Determine the (X, Y) coordinate at the center of the cell enclosing the given text.  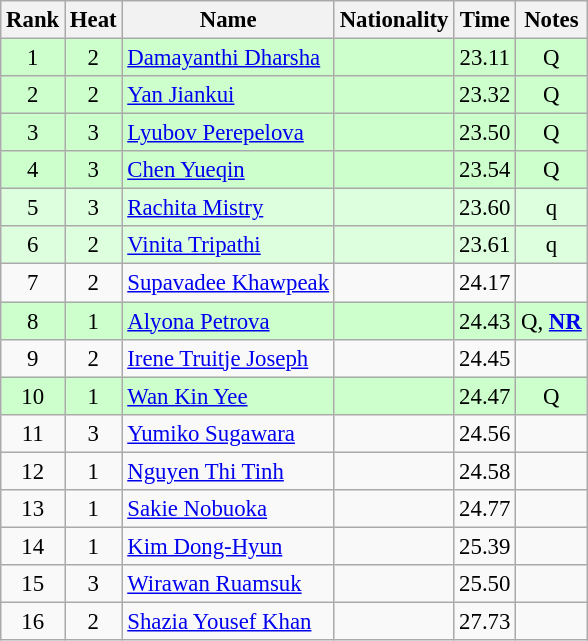
24.58 (485, 471)
24.17 (485, 283)
4 (33, 170)
13 (33, 509)
Rachita Mistry (228, 208)
Alyona Petrova (228, 321)
23.32 (485, 95)
24.56 (485, 433)
Time (485, 20)
Name (228, 20)
23.11 (485, 58)
11 (33, 433)
14 (33, 546)
Wirawan Ruamsuk (228, 584)
12 (33, 471)
10 (33, 396)
15 (33, 584)
23.60 (485, 208)
7 (33, 283)
24.47 (485, 396)
23.54 (485, 170)
5 (33, 208)
Chen Yueqin (228, 170)
Nguyen Thi Tinh (228, 471)
24.77 (485, 509)
Damayanthi Dharsha (228, 58)
Q, NR (552, 321)
Kim Dong-Hyun (228, 546)
27.73 (485, 621)
Vinita Tripathi (228, 245)
Yan Jiankui (228, 95)
24.43 (485, 321)
24.45 (485, 358)
16 (33, 621)
Notes (552, 20)
Supavadee Khawpeak (228, 283)
Sakie Nobuoka (228, 509)
Nationality (394, 20)
9 (33, 358)
Irene Truitje Joseph (228, 358)
6 (33, 245)
Rank (33, 20)
Heat (94, 20)
Wan Kin Yee (228, 396)
23.61 (485, 245)
Lyubov Perepelova (228, 133)
25.50 (485, 584)
25.39 (485, 546)
23.50 (485, 133)
8 (33, 321)
Yumiko Sugawara (228, 433)
Shazia Yousef Khan (228, 621)
